From the cell containing the given text, extract its center point as [X, Y] coordinate. 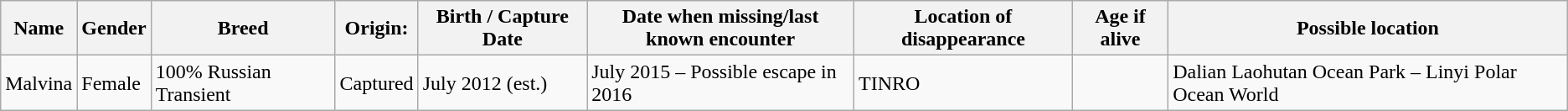
Captured [377, 82]
Name [39, 29]
100% Russian Transient [243, 82]
Female [114, 82]
Gender [114, 29]
July 2015 – Possible escape in 2016 [720, 82]
Age if alive [1120, 29]
July 2012 (est.) [503, 82]
Birth / Capture Date [503, 29]
Location of disappearance [963, 29]
Date when missing/lastknown encounter [720, 29]
Possible location [1369, 29]
Origin: [377, 29]
Dalian Laohutan Ocean Park – Linyi Polar Ocean World [1369, 82]
Breed [243, 29]
TINRO [963, 82]
Malvina [39, 82]
